Return (X, Y) of the center of cell containing provided text 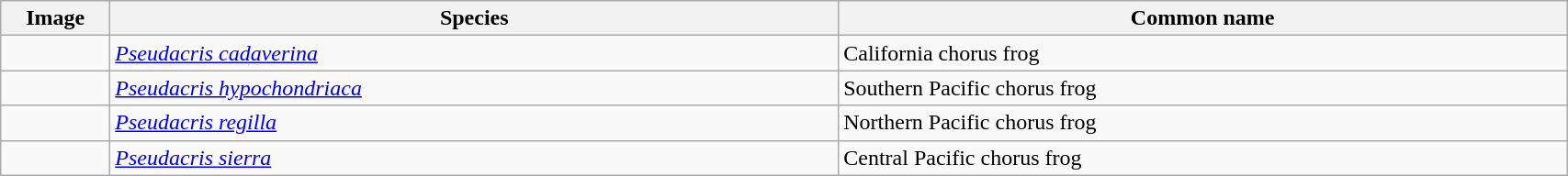
Northern Pacific chorus frog (1203, 123)
Common name (1203, 18)
Pseudacris hypochondriaca (474, 88)
Species (474, 18)
Southern Pacific chorus frog (1203, 88)
Pseudacris sierra (474, 158)
California chorus frog (1203, 53)
Pseudacris cadaverina (474, 53)
Pseudacris regilla (474, 123)
Image (55, 18)
Central Pacific chorus frog (1203, 158)
